Return the (X, Y) coordinate for the center point of the cell that contains the specified text.  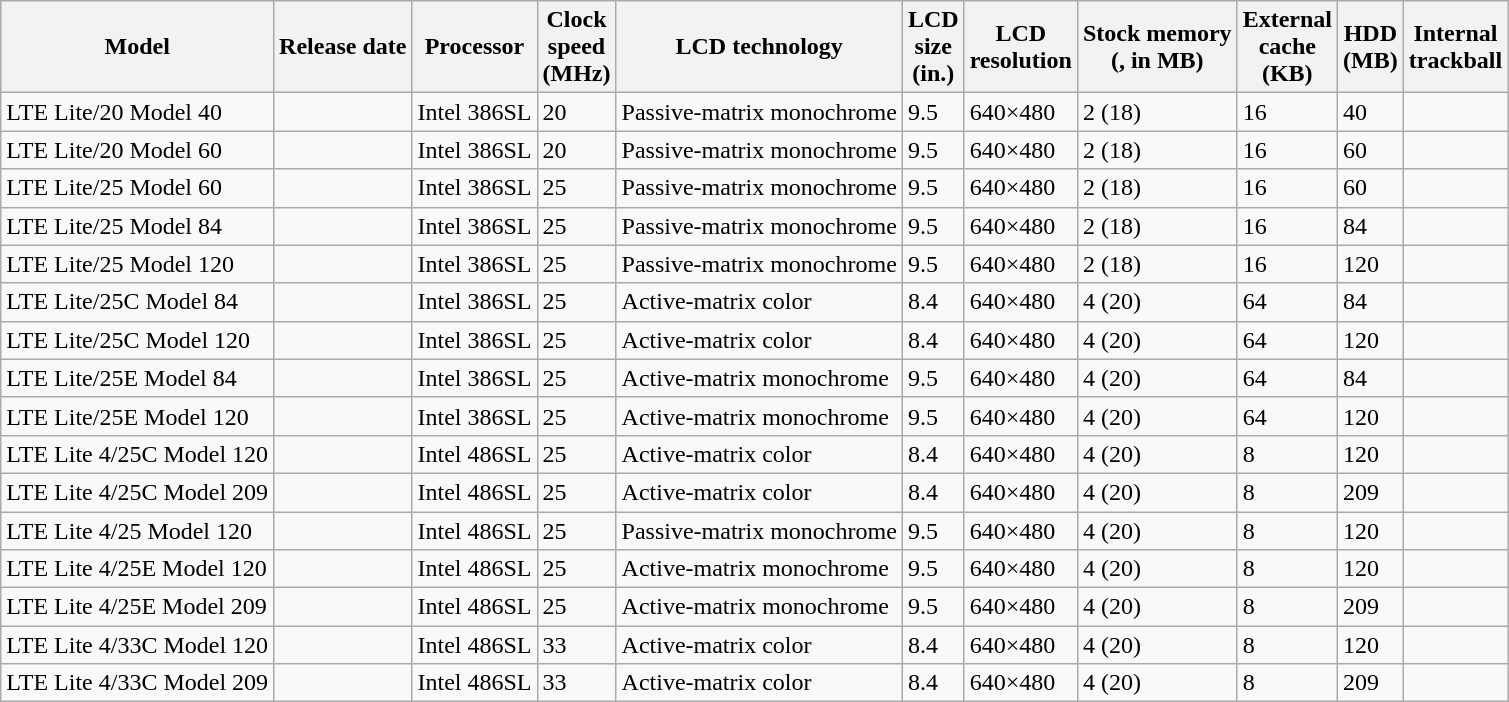
LTE Lite/20 Model 60 (138, 150)
LCD resolution (1020, 47)
Stock memory(, in MB) (1157, 47)
LTE Lite/20 Model 40 (138, 112)
LTE Lite/25C Model 84 (138, 302)
HDD(MB) (1370, 47)
LTE Lite/25 Model 60 (138, 188)
Processor (474, 47)
LCD size(in.) (933, 47)
LTE Lite 4/25E Model 209 (138, 607)
LTE Lite 4/25E Model 120 (138, 569)
40 (1370, 112)
Externalcache(KB) (1287, 47)
Clockspeed(MHz) (576, 47)
LTE Lite/25E Model 84 (138, 378)
LTE Lite 4/25C Model 209 (138, 492)
LTE Lite 4/33C Model 209 (138, 683)
LTE Lite/25E Model 120 (138, 416)
LTE Lite/25 Model 120 (138, 264)
LCD technology (759, 47)
LTE Lite/25 Model 84 (138, 226)
LTE Lite 4/33C Model 120 (138, 645)
LTE Lite 4/25C Model 120 (138, 454)
Internaltrackball (1455, 47)
Release date (343, 47)
LTE Lite 4/25 Model 120 (138, 531)
Model (138, 47)
LTE Lite/25C Model 120 (138, 340)
